Detect which cell encompasses the target text, then output its (x, y) center coordinate. 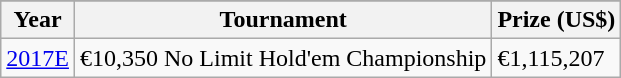
Prize (US$) (556, 20)
Year (38, 20)
€10,350 No Limit Hold'em Championship (282, 58)
Tournament (282, 20)
€1,115,207 (556, 58)
2017E (38, 58)
